Capture the cell that displays the provided text and extract its [x, y] central coordinate. 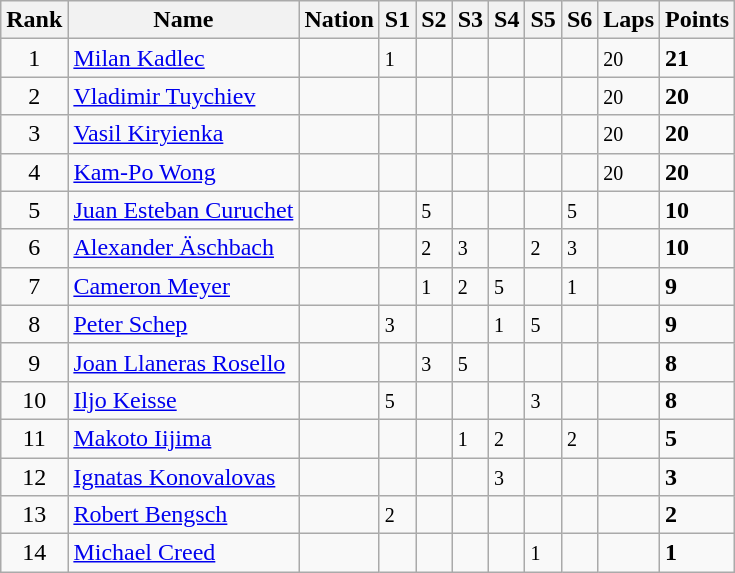
Makoto Iijima [184, 438]
Ignatas Konovalovas [184, 477]
S1 [397, 20]
Laps [629, 20]
S3 [470, 20]
Name [184, 20]
Nation [339, 20]
13 [34, 515]
Cameron Meyer [184, 286]
6 [34, 248]
Iljo Keisse [184, 400]
7 [34, 286]
Vladimir Tuychiev [184, 96]
Peter Schep [184, 324]
12 [34, 477]
Michael Creed [184, 553]
Milan Kadlec [184, 58]
S6 [579, 20]
14 [34, 553]
S4 [507, 20]
Kam-Po Wong [184, 172]
21 [698, 58]
Vasil Kiryienka [184, 134]
S5 [543, 20]
4 [34, 172]
S2 [434, 20]
Robert Bengsch [184, 515]
Points [698, 20]
11 [34, 438]
Rank [34, 20]
Alexander Äschbach [184, 248]
Joan Llaneras Rosello [184, 362]
Juan Esteban Curuchet [184, 210]
